Extract the (X, Y) coordinate from the center of the cell holding the provided text.  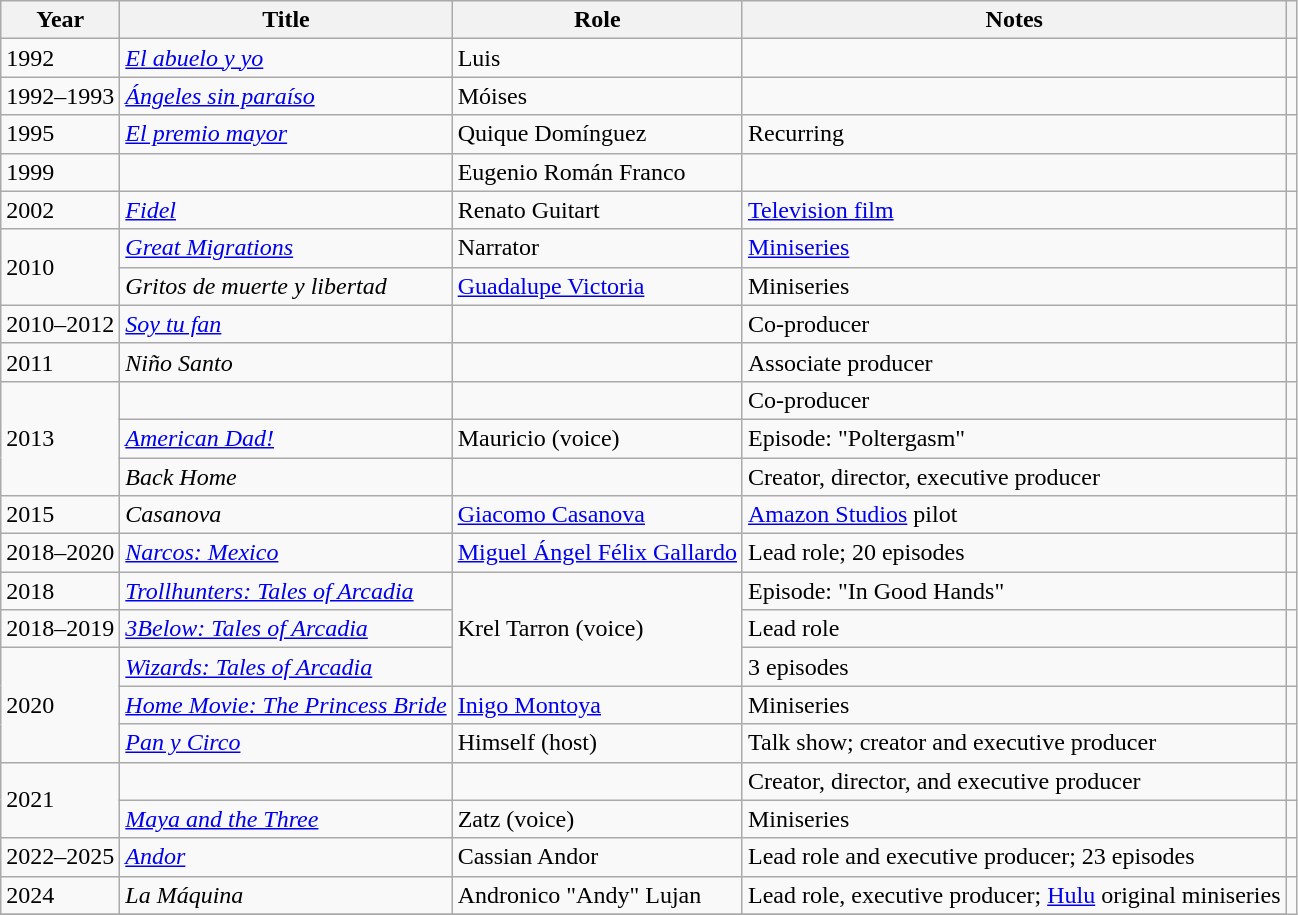
2022–2025 (60, 857)
Lead role, executive producer; Hulu original miniseries (1014, 895)
Narcos: Mexico (286, 553)
Inigo Montoya (597, 705)
Ángeles sin paraíso (286, 96)
2021 (60, 800)
2011 (60, 362)
Recurring (1014, 134)
Cassian Andor (597, 857)
Amazon Studios pilot (1014, 515)
Episode: "Poltergasm" (1014, 438)
Renato Guitart (597, 210)
El abuelo y yo (286, 58)
Pan y Circo (286, 743)
Creator, director, executive producer (1014, 477)
2010 (60, 267)
1999 (60, 172)
2015 (60, 515)
Wizards: Tales of Arcadia (286, 667)
Notes (1014, 20)
1992 (60, 58)
Associate producer (1014, 362)
2018 (60, 591)
Himself (host) (597, 743)
La Máquina (286, 895)
Back Home (286, 477)
Eugenio Román Franco (597, 172)
Episode: "In Good Hands" (1014, 591)
Great Migrations (286, 248)
Trollhunters: Tales of Arcadia (286, 591)
Guadalupe Victoria (597, 286)
2024 (60, 895)
Lead role; 20 episodes (1014, 553)
3Below: Tales of Arcadia (286, 629)
Andor (286, 857)
Móises (597, 96)
2018–2020 (60, 553)
Quique Domínguez (597, 134)
Title (286, 20)
Zatz (voice) (597, 819)
Creator, director, and executive producer (1014, 781)
2010–2012 (60, 324)
1995 (60, 134)
Soy tu fan (286, 324)
Home Movie: The Princess Bride (286, 705)
2018–2019 (60, 629)
Year (60, 20)
Giacomo Casanova (597, 515)
Krel Tarron (voice) (597, 629)
Maya and the Three (286, 819)
Miguel Ángel Félix Gallardo (597, 553)
2002 (60, 210)
Luis (597, 58)
Fidel (286, 210)
Role (597, 20)
1992–1993 (60, 96)
Lead role and executive producer; 23 episodes (1014, 857)
El premio mayor (286, 134)
Television film (1014, 210)
Talk show; creator and executive producer (1014, 743)
Niño Santo (286, 362)
2013 (60, 438)
Casanova (286, 515)
3 episodes (1014, 667)
Mauricio (voice) (597, 438)
American Dad! (286, 438)
2020 (60, 705)
Gritos de muerte y libertad (286, 286)
Narrator (597, 248)
Lead role (1014, 629)
Andronico "Andy" Lujan (597, 895)
